For the text-containing cell, return its midpoint in [X, Y] coordinate format. 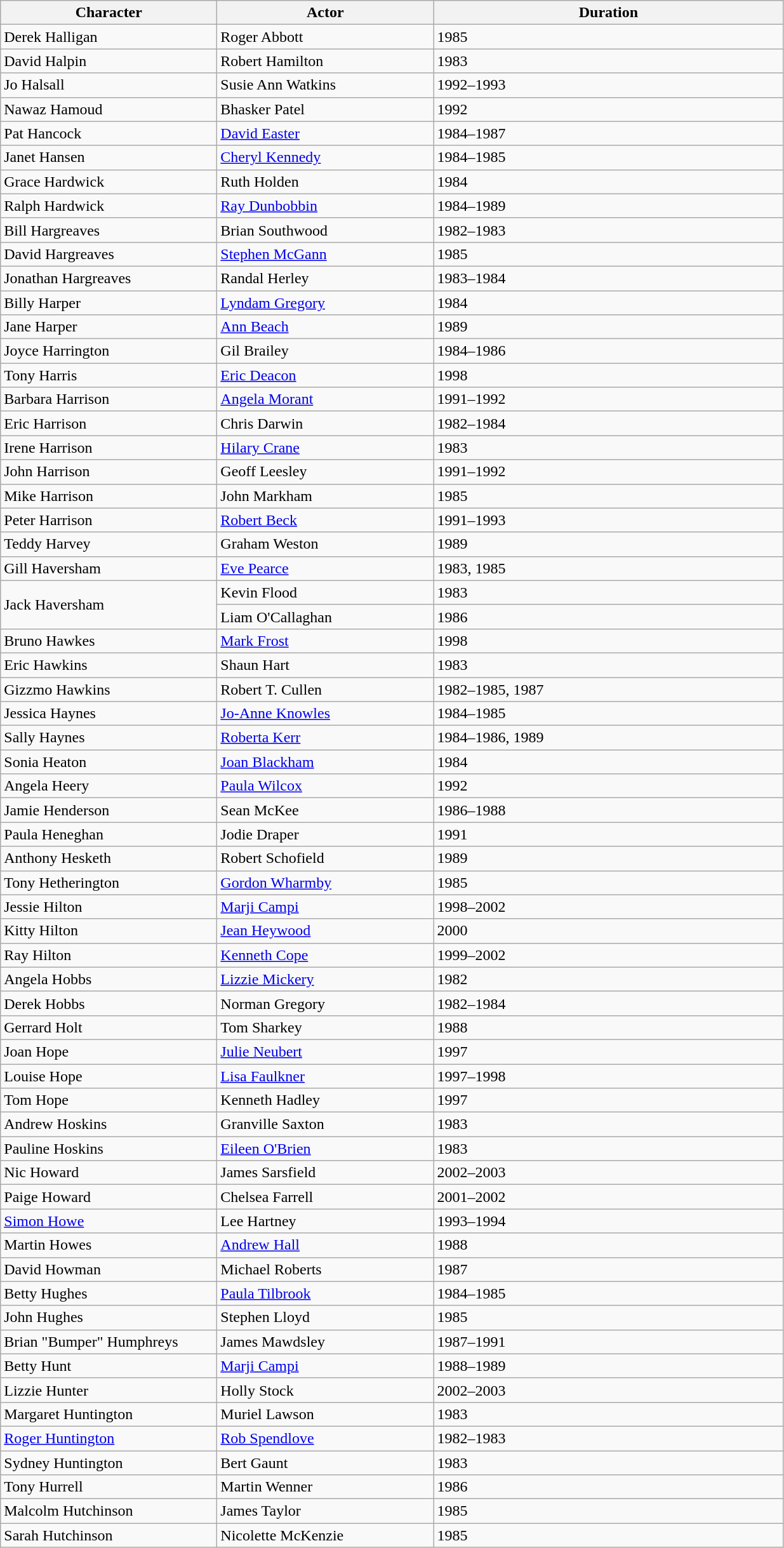
David Hargreaves [109, 254]
2001–2002 [608, 1197]
Actor [325, 13]
Jo Halsall [109, 85]
1984–1986 [608, 351]
James Sarsfield [325, 1173]
1988–1989 [608, 1366]
1983–1984 [608, 278]
Pauline Hoskins [109, 1149]
Paula Wilcox [325, 786]
John Harrison [109, 472]
Ralph Hardwick [109, 206]
1997–1998 [608, 1076]
Jessie Hilton [109, 907]
Ray Dunbobbin [325, 206]
Tony Hetherington [109, 883]
Brian Southwood [325, 230]
Sarah Hutchinson [109, 1535]
Lisa Faulkner [325, 1076]
Bill Hargreaves [109, 230]
Jean Heywood [325, 931]
John Hughes [109, 1318]
Hilary Crane [325, 448]
Eve Pearce [325, 568]
Tony Hurrell [109, 1487]
Nawaz Hamoud [109, 109]
Duration [608, 13]
John Markham [325, 496]
Jo-Anne Knowles [325, 714]
Nic Howard [109, 1173]
Louise Hope [109, 1076]
Billy Harper [109, 303]
Kitty Hilton [109, 931]
Shaun Hart [325, 665]
Sydney Huntington [109, 1462]
Stephen McGann [325, 254]
Angela Morant [325, 399]
Gil Brailey [325, 351]
Janet Hansen [109, 157]
Chelsea Farrell [325, 1197]
Malcolm Hutchinson [109, 1511]
2000 [608, 931]
Susie Ann Watkins [325, 85]
Sonia Heaton [109, 762]
1993–1994 [608, 1221]
Lyndam Gregory [325, 303]
Angela Heery [109, 786]
Angela Hobbs [109, 979]
Nicolette McKenzie [325, 1535]
1992–1993 [608, 85]
Anthony Hesketh [109, 858]
Martin Howes [109, 1245]
Geoff Leesley [325, 472]
1982 [608, 979]
Joan Blackham [325, 762]
1986–1988 [608, 810]
Mike Harrison [109, 496]
Derek Halligan [109, 37]
1984–1986, 1989 [608, 738]
Brian "Bumper" Humphreys [109, 1342]
Kenneth Cope [325, 955]
Pat Hancock [109, 133]
Andrew Hoskins [109, 1124]
Robert Beck [325, 520]
1991–1993 [608, 520]
Julie Neubert [325, 1051]
Liam O'Callaghan [325, 617]
1987–1991 [608, 1342]
Roger Abbott [325, 37]
Teddy Harvey [109, 544]
Barbara Harrison [109, 399]
Simon Howe [109, 1221]
Chris Darwin [325, 424]
1999–2002 [608, 955]
Paula Heneghan [109, 834]
1991 [608, 834]
Bruno Hawkes [109, 641]
Joyce Harrington [109, 351]
Ray Hilton [109, 955]
Sean McKee [325, 810]
Bert Gaunt [325, 1462]
1984–1987 [608, 133]
Betty Hughes [109, 1293]
Character [109, 13]
Norman Gregory [325, 1003]
Jane Harper [109, 327]
Mark Frost [325, 641]
Jessica Haynes [109, 714]
Cheryl Kennedy [325, 157]
Paula Tilbrook [325, 1293]
Tom Sharkey [325, 1027]
1983, 1985 [608, 568]
Robert Hamilton [325, 61]
Paige Howard [109, 1197]
Tony Harris [109, 375]
Betty Hunt [109, 1366]
Lizzie Hunter [109, 1390]
Eric Deacon [325, 375]
Derek Hobbs [109, 1003]
Roberta Kerr [325, 738]
Tom Hope [109, 1100]
Jack Haversham [109, 604]
Sally Haynes [109, 738]
James Taylor [325, 1511]
Jamie Henderson [109, 810]
1987 [608, 1269]
Randal Herley [325, 278]
Holly Stock [325, 1390]
Gerrard Holt [109, 1027]
Granville Saxton [325, 1124]
Graham Weston [325, 544]
Kevin Flood [325, 592]
Peter Harrison [109, 520]
Robert Schofield [325, 858]
Michael Roberts [325, 1269]
David Howman [109, 1269]
Bhasker Patel [325, 109]
Stephen Lloyd [325, 1318]
Gordon Wharmby [325, 883]
1982–1985, 1987 [608, 689]
Rob Spendlove [325, 1438]
Eric Hawkins [109, 665]
Ruth Holden [325, 182]
Lee Hartney [325, 1221]
Kenneth Hadley [325, 1100]
David Halpin [109, 61]
Margaret Huntington [109, 1414]
Lizzie Mickery [325, 979]
Grace Hardwick [109, 182]
Jonathan Hargreaves [109, 278]
David Easter [325, 133]
1984–1989 [608, 206]
1998–2002 [608, 907]
Joan Hope [109, 1051]
Jodie Draper [325, 834]
Robert T. Cullen [325, 689]
Muriel Lawson [325, 1414]
Eileen O'Brien [325, 1149]
Roger Huntington [109, 1438]
Irene Harrison [109, 448]
Andrew Hall [325, 1245]
Eric Harrison [109, 424]
Gill Haversham [109, 568]
Gizzmo Hawkins [109, 689]
Ann Beach [325, 327]
Martin Wenner [325, 1487]
James Mawdsley [325, 1342]
